From the cell containing the given text, extract its center point as [X, Y] coordinate. 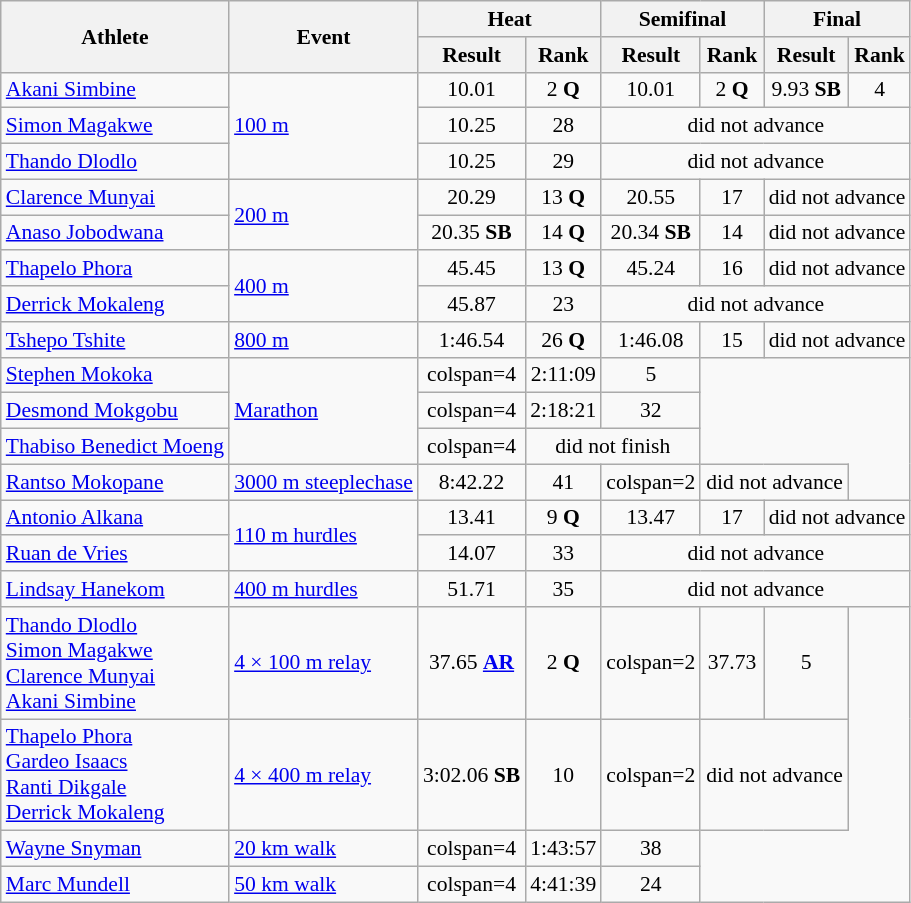
4 [880, 90]
23 [563, 304]
51.71 [472, 589]
45.24 [650, 269]
Semifinal [682, 19]
4 × 400 m relay [324, 775]
37.65 AR [472, 663]
Rantso Mokopane [115, 482]
10 [563, 775]
29 [563, 162]
Thapelo Phora [115, 269]
28 [563, 126]
1:43:57 [563, 849]
20.34 SB [650, 233]
1:46.08 [650, 340]
did not finish [612, 447]
4 × 100 m relay [324, 663]
Akani Simbine [115, 90]
Lindsay Hanekom [115, 589]
26 Q [563, 340]
Ruan de Vries [115, 554]
4:41:39 [563, 885]
8:42.22 [472, 482]
Thando Dlodlo [115, 162]
Thabiso Benedict Moeng [115, 447]
20.35 SB [472, 233]
13.41 [472, 518]
Final [838, 19]
Desmond Mokgobu [115, 411]
Marc Mundell [115, 885]
3000 m steeplechase [324, 482]
Athlete [115, 36]
9.93 SB [806, 90]
16 [732, 269]
Derrick Mokaleng [115, 304]
33 [563, 554]
800 m [324, 340]
37.73 [732, 663]
200 m [324, 214]
Marathon [324, 410]
Thapelo Phora Gardeo Isaacs Ranti Dikgale Derrick Mokaleng [115, 775]
1:46.54 [472, 340]
2:18:21 [563, 411]
Anaso Jobodwana [115, 233]
Wayne Snyman [115, 849]
45.45 [472, 269]
Tshepo Tshite [115, 340]
Simon Magakwe [115, 126]
400 m hurdles [324, 589]
Antonio Alkana [115, 518]
32 [650, 411]
2:11:09 [563, 375]
20 km walk [324, 849]
3:02.06 SB [472, 775]
38 [650, 849]
9 Q [563, 518]
50 km walk [324, 885]
Heat [510, 19]
15 [732, 340]
20.55 [650, 197]
45.87 [472, 304]
400 m [324, 286]
Event [324, 36]
41 [563, 482]
13.47 [650, 518]
Thando Dlodlo Simon Magakwe Clarence Munyai Akani Simbine [115, 663]
Clarence Munyai [115, 197]
Stephen Mokoka [115, 375]
14 Q [563, 233]
110 m hurdles [324, 536]
100 m [324, 126]
24 [650, 885]
14.07 [472, 554]
14 [732, 233]
20.29 [472, 197]
35 [563, 589]
